Pinpoint the cell where the given text exists, returning its (x, y) midpoint coordinate. 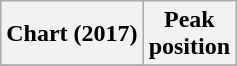
Chart (2017) (72, 34)
Peak position (189, 34)
